From the cell containing the given text, extract its center point as [X, Y] coordinate. 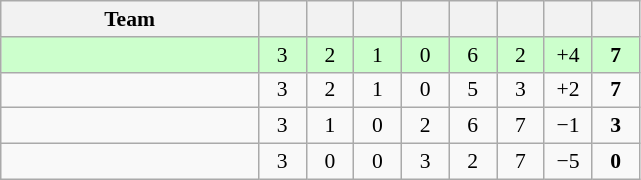
−5 [568, 162]
+4 [568, 55]
Team [130, 19]
5 [473, 90]
−1 [568, 126]
+2 [568, 90]
